Locate the cell with the specified text and output its (X, Y) center coordinate. 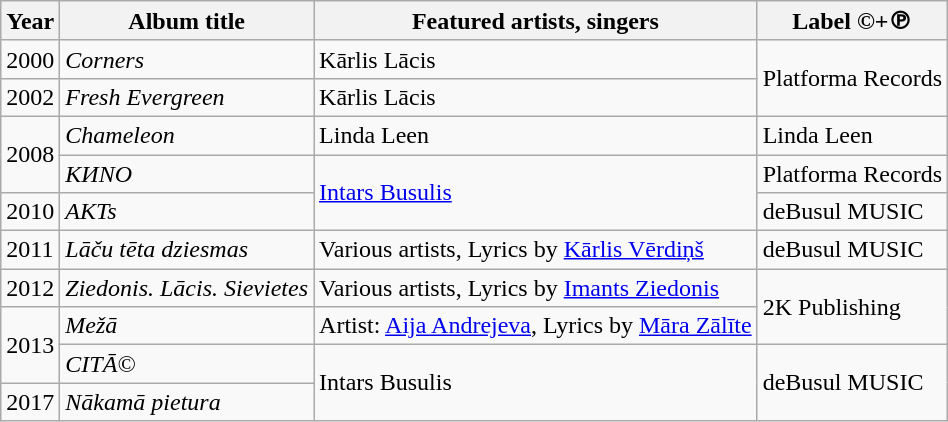
2012 (30, 288)
2K Publishing (852, 307)
CITĀ© (187, 364)
Ziedonis. Lācis. Sievietes (187, 288)
2008 (30, 154)
2013 (30, 345)
Corners (187, 59)
Fresh Evergreen (187, 97)
Year (30, 21)
Featured artists, singers (536, 21)
2000 (30, 59)
Label ©+℗ (852, 21)
2002 (30, 97)
Various artists, Lyrics by Imants Ziedonis (536, 288)
Various artists, Lyrics by Kārlis Vērdiņš (536, 250)
2017 (30, 402)
Album title (187, 21)
Artist: Aija Andrejeva, Lyrics by Māra Zālīte (536, 326)
Nākamā pietura (187, 402)
2011 (30, 250)
Lāču tēta dziesmas (187, 250)
KИNO (187, 173)
Mežā (187, 326)
Chameleon (187, 135)
2010 (30, 212)
AKTs (187, 212)
